Identify which cell holds the provided text, then report its (x, y) central coordinate. 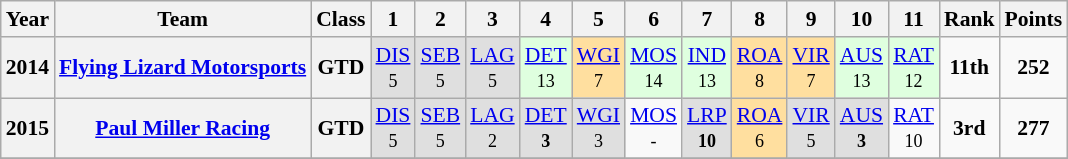
4 (546, 19)
LAG 5 (492, 68)
VIR5 (810, 128)
11 (914, 19)
AUS 13 (862, 68)
IND 13 (707, 68)
DET 13 (546, 68)
DET 3 (546, 128)
RAT 10 (914, 128)
RAT 12 (914, 68)
8 (760, 19)
Paul Miller Racing (182, 128)
11th (970, 68)
WGI7 (598, 68)
MOS14 (654, 68)
2014 (28, 68)
2 (440, 19)
252 (1034, 68)
ROA 6 (760, 128)
MOS - (654, 128)
Points (1034, 19)
3rd (970, 128)
LAG 2 (492, 128)
7 (707, 19)
Team (182, 19)
VIR7 (810, 68)
Rank (970, 19)
3 (492, 19)
5 (598, 19)
277 (1034, 128)
Year (28, 19)
1 (394, 19)
LRP 10 (707, 128)
ROA 8 (760, 68)
Flying Lizard Motorsports (182, 68)
10 (862, 19)
6 (654, 19)
AUS 3 (862, 128)
2015 (28, 128)
Class (340, 19)
WGI3 (598, 128)
9 (810, 19)
